Locate the cell with the specified text and output its [x, y] center coordinate. 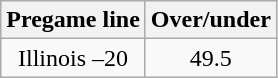
Pregame line [74, 20]
Over/under [210, 20]
49.5 [210, 58]
Illinois –20 [74, 58]
